Pinpoint the cell where the given text exists, returning its [x, y] midpoint coordinate. 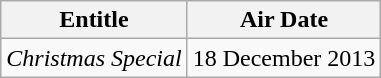
Christmas Special [94, 58]
18 December 2013 [284, 58]
Air Date [284, 20]
Entitle [94, 20]
